Detect which cell encompasses the target text, then output its (X, Y) center coordinate. 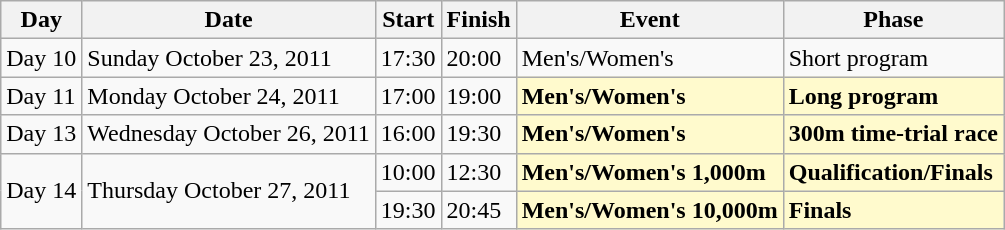
19:00 (478, 96)
17:00 (408, 96)
Thursday October 27, 2011 (229, 191)
Qualification/Finals (893, 172)
17:30 (408, 58)
Sunday October 23, 2011 (229, 58)
Short program (893, 58)
Monday October 24, 2011 (229, 96)
Day 11 (42, 96)
Finish (478, 20)
Day (42, 20)
16:00 (408, 134)
300m time-trial race (893, 134)
Long program (893, 96)
Day 13 (42, 134)
10:00 (408, 172)
12:30 (478, 172)
20:00 (478, 58)
Phase (893, 20)
20:45 (478, 210)
Event (650, 20)
Start (408, 20)
Finals (893, 210)
Men's/Women's 1,000m (650, 172)
Wednesday October 26, 2011 (229, 134)
Men's/Women's 10,000m (650, 210)
Day 10 (42, 58)
Date (229, 20)
Day 14 (42, 191)
